Scan for the cell matching the given text and deliver its [x, y] coordinate at center. 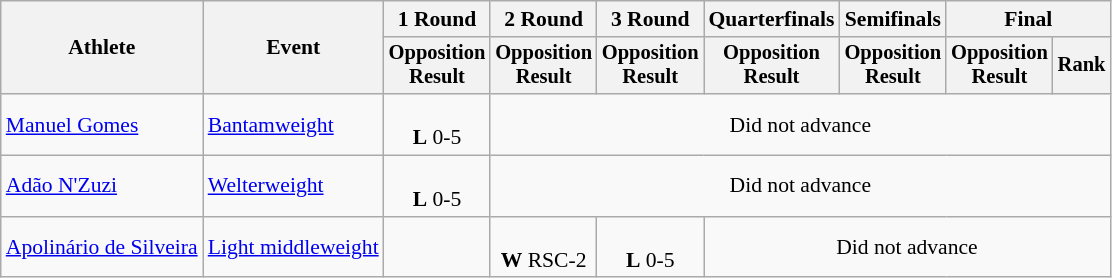
Welterweight [294, 186]
W RSC-2 [544, 248]
Adão N'Zuzi [102, 186]
Event [294, 48]
Apolinário de Silveira [102, 248]
Quarterfinals [772, 19]
2 Round [544, 19]
Semifinals [894, 19]
Rank [1082, 66]
Athlete [102, 48]
3 Round [650, 19]
Manuel Gomes [102, 124]
Final [1028, 19]
Light middleweight [294, 248]
Bantamweight [294, 124]
1 Round [438, 19]
